Extract the (X, Y) coordinate from the center of the cell holding the provided text.  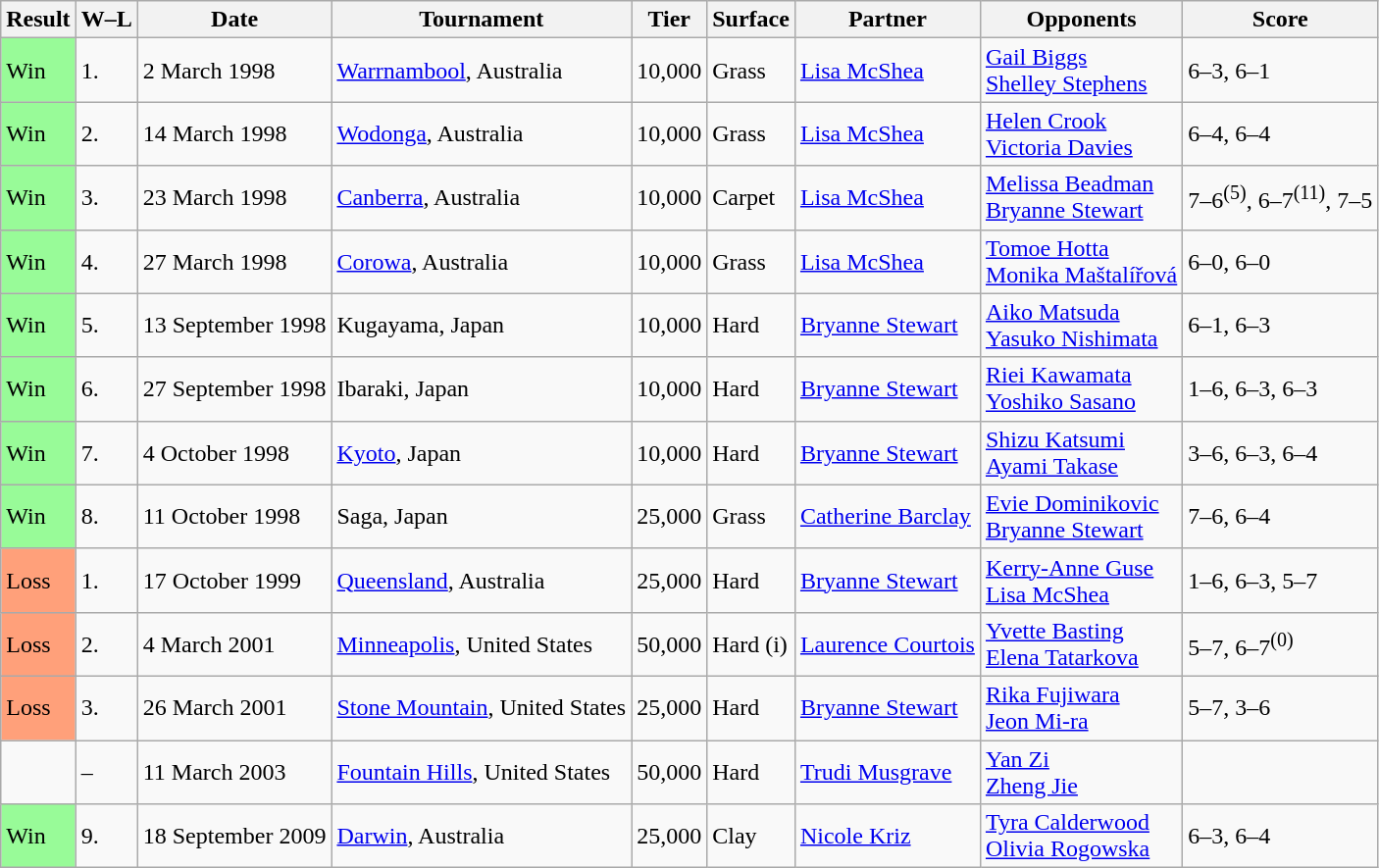
6–4, 6–4 (1281, 133)
Hard (i) (751, 643)
27 March 1998 (234, 261)
2 March 1998 (234, 71)
Kerry-Anne Guse Lisa McShea (1081, 581)
Rika Fujiwara Jeon Mi-ra (1081, 708)
Fountain Hills, United States (482, 771)
Surface (751, 20)
4 March 2001 (234, 643)
Nicole Kriz (887, 836)
Catherine Barclay (887, 516)
23 March 1998 (234, 198)
Opponents (1081, 20)
– (106, 771)
Wodonga, Australia (482, 133)
4 October 1998 (234, 453)
Melissa Beadman Bryanne Stewart (1081, 198)
26 March 2001 (234, 708)
Trudi Musgrave (887, 771)
Clay (751, 836)
Riei Kawamata Yoshiko Sasano (1081, 388)
Carpet (751, 198)
13 September 1998 (234, 326)
Tyra Calderwood Olivia Rogowska (1081, 836)
6–3, 6–1 (1281, 71)
18 September 2009 (234, 836)
5–7, 3–6 (1281, 708)
Score (1281, 20)
Tier (669, 20)
Minneapolis, United States (482, 643)
6–0, 6–0 (1281, 261)
11 October 1998 (234, 516)
Corowa, Australia (482, 261)
Result (38, 20)
1–6, 6–3, 5–7 (1281, 581)
Tournament (482, 20)
Partner (887, 20)
4. (106, 261)
6–1, 6–3 (1281, 326)
Shizu Katsumi Ayami Takase (1081, 453)
Yvette Basting Elena Tatarkova (1081, 643)
W–L (106, 20)
1–6, 6–3, 6–3 (1281, 388)
Kugayama, Japan (482, 326)
5. (106, 326)
7. (106, 453)
Date (234, 20)
6. (106, 388)
Helen Crook Victoria Davies (1081, 133)
17 October 1999 (234, 581)
Evie Dominikovic Bryanne Stewart (1081, 516)
6–3, 6–4 (1281, 836)
8. (106, 516)
9. (106, 836)
5–7, 6–7(0) (1281, 643)
Kyoto, Japan (482, 453)
Queensland, Australia (482, 581)
Gail Biggs Shelley Stephens (1081, 71)
Warrnambool, Australia (482, 71)
Aiko Matsuda Yasuko Nishimata (1081, 326)
Ibaraki, Japan (482, 388)
27 September 1998 (234, 388)
Darwin, Australia (482, 836)
11 March 2003 (234, 771)
7–6(5), 6–7(11), 7–5 (1281, 198)
3–6, 6–3, 6–4 (1281, 453)
Tomoe Hotta Monika Maštalířová (1081, 261)
Yan Zi Zheng Jie (1081, 771)
Laurence Courtois (887, 643)
Stone Mountain, United States (482, 708)
Saga, Japan (482, 516)
7–6, 6–4 (1281, 516)
Canberra, Australia (482, 198)
14 March 1998 (234, 133)
